Determine the [x, y] coordinate at the center of the cell enclosing the given text.  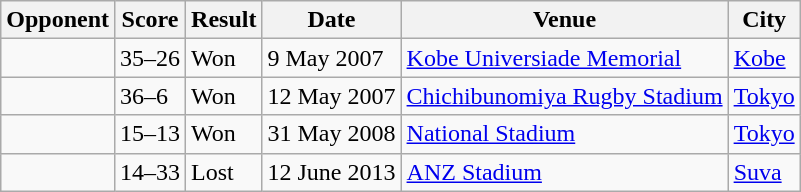
14–33 [150, 172]
Suva [764, 172]
12 May 2007 [332, 96]
Lost [224, 172]
9 May 2007 [332, 58]
ANZ Stadium [564, 172]
Venue [564, 20]
Opponent [58, 20]
35–26 [150, 58]
National Stadium [564, 134]
36–6 [150, 96]
15–13 [150, 134]
12 June 2013 [332, 172]
Chichibunomiya Rugby Stadium [564, 96]
City [764, 20]
Kobe Universiade Memorial [564, 58]
Result [224, 20]
31 May 2008 [332, 134]
Score [150, 20]
Kobe [764, 58]
Date [332, 20]
